Identify which cell holds the provided text, then report its [x, y] central coordinate. 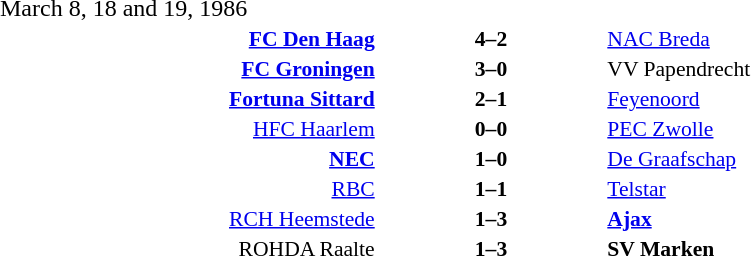
1–3 [492, 218]
1–1 [492, 188]
0–0 [492, 128]
4–2 [492, 38]
2–1 [492, 98]
1–0 [492, 158]
3–0 [492, 68]
